Find where the given text appears and provide that cell's center as (X, Y) coordinate. 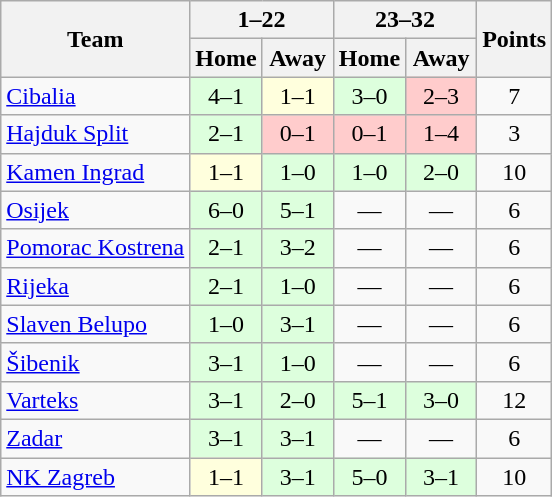
Hajduk Split (96, 134)
Varteks (96, 400)
Rijeka (96, 286)
2–3 (442, 96)
Pomorac Kostrena (96, 248)
6–0 (226, 210)
12 (514, 400)
1–22 (262, 20)
5–0 (369, 477)
4–1 (226, 96)
Zadar (96, 438)
3 (514, 134)
Šibenik (96, 362)
Slaven Belupo (96, 324)
1–4 (442, 134)
23–32 (404, 20)
Osijek (96, 210)
Team (96, 39)
7 (514, 96)
Points (514, 39)
Kamen Ingrad (96, 172)
3–2 (298, 248)
NK Zagreb (96, 477)
Cibalia (96, 96)
